Output the [X, Y] coordinate of the center of the cell containing the given text.  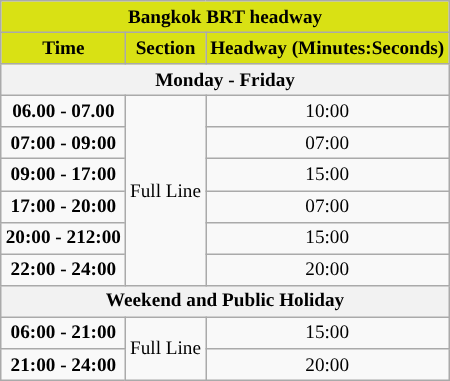
06.00 - 07.00 [63, 112]
21:00 - 24:00 [63, 365]
17:00 - 20:00 [63, 207]
22:00 - 24:00 [63, 270]
Section [166, 48]
Headway (Minutes:Seconds) [328, 48]
06:00 - 21:00 [63, 333]
20:00 - 212:00 [63, 238]
07:00 - 09:00 [63, 143]
10:00 [328, 112]
09:00 - 17:00 [63, 175]
Monday - Friday [225, 80]
Time [63, 48]
Weekend and Public Holiday [225, 302]
Bangkok BRT headway [225, 17]
